Locate the cell with the specified text and output its [x, y] center coordinate. 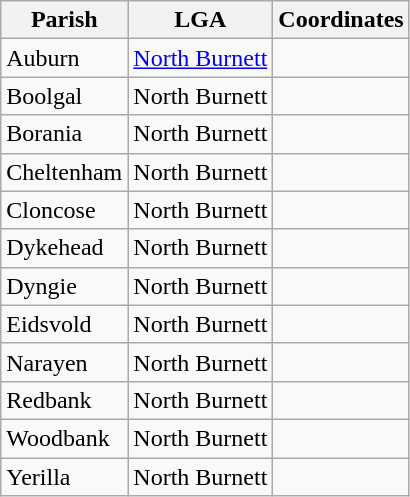
Parish [64, 20]
Yerilla [64, 477]
Woodbank [64, 438]
Redbank [64, 400]
Cheltenham [64, 172]
Narayen [64, 362]
Boolgal [64, 96]
Eidsvold [64, 324]
LGA [200, 20]
Borania [64, 134]
Coordinates [341, 20]
Cloncose [64, 210]
Auburn [64, 58]
Dykehead [64, 248]
Dyngie [64, 286]
